From the cell containing the given text, extract its center point as [x, y] coordinate. 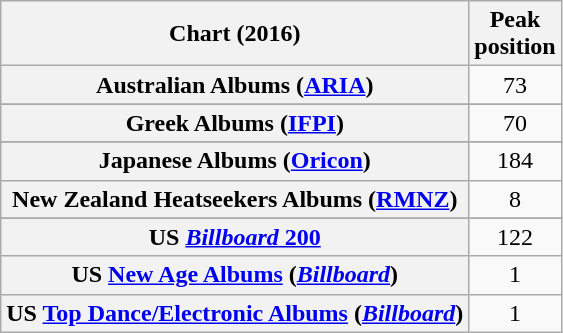
70 [515, 123]
Japanese Albums (Oricon) [235, 161]
US New Age Albums (Billboard) [235, 275]
122 [515, 237]
Australian Albums (ARIA) [235, 85]
Greek Albums (IFPI) [235, 123]
US Billboard 200 [235, 237]
Peakposition [515, 34]
184 [515, 161]
73 [515, 85]
Chart (2016) [235, 34]
8 [515, 199]
US Top Dance/Electronic Albums (Billboard) [235, 313]
New Zealand Heatseekers Albums (RMNZ) [235, 199]
